Return (X, Y) of the center of cell containing provided text 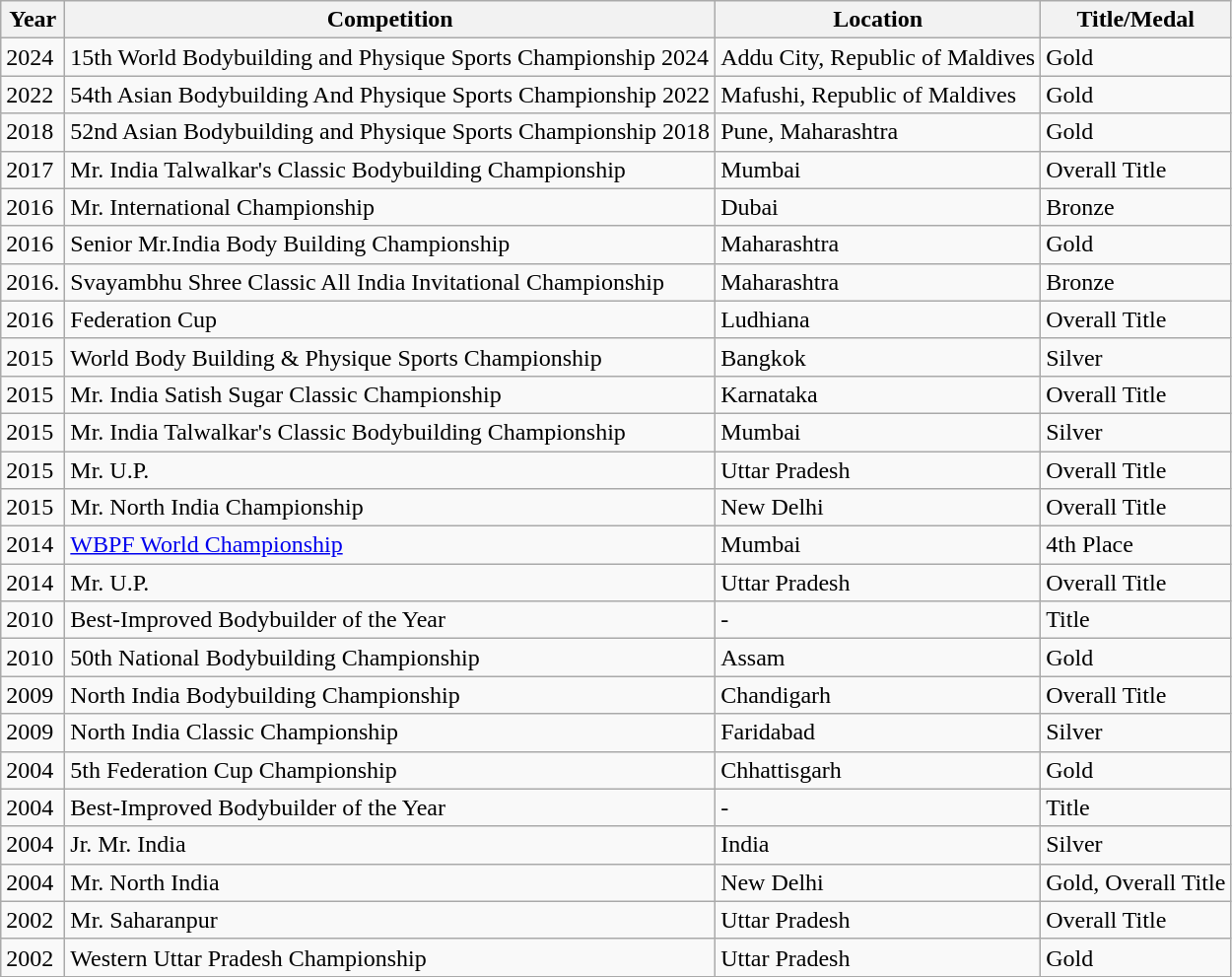
2018 (34, 132)
54th Asian Bodybuilding And Physique Sports Championship 2022 (390, 95)
Competition (390, 20)
Western Uttar Pradesh Championship (390, 957)
WBPF World Championship (390, 545)
Mr. North India (390, 882)
Pune, Maharashtra (878, 132)
Year (34, 20)
Ludhiana (878, 319)
Title/Medal (1135, 20)
North India Classic Championship (390, 733)
Chandigarh (878, 695)
52nd Asian Bodybuilding and Physique Sports Championship 2018 (390, 132)
Federation Cup (390, 319)
Mr. International Championship (390, 207)
5th Federation Cup Championship (390, 770)
2016. (34, 282)
2022 (34, 95)
Assam (878, 658)
2017 (34, 170)
15th World Bodybuilding and Physique Sports Championship 2024 (390, 57)
Svayambhu Shree Classic All India Invitational Championship (390, 282)
Faridabad (878, 733)
Mr. Saharanpur (390, 920)
Dubai (878, 207)
Jr. Mr. India (390, 845)
North India Bodybuilding Championship (390, 695)
2024 (34, 57)
Karnataka (878, 394)
Addu City, Republic of Maldives (878, 57)
World Body Building & Physique Sports Championship (390, 357)
Mr. North India Championship (390, 508)
Mr. India Satish Sugar Classic Championship (390, 394)
50th National Bodybuilding Championship (390, 658)
Senior Mr.India Body Building Championship (390, 244)
Mafushi, Republic of Maldives (878, 95)
Bangkok (878, 357)
Gold, Overall Title (1135, 882)
Chhattisgarh (878, 770)
Location (878, 20)
India (878, 845)
4th Place (1135, 545)
